Determine the [x, y] coordinate at the center of the cell enclosing the given text.  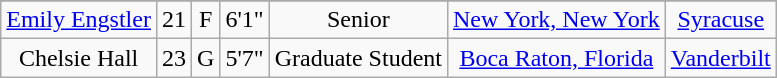
New York, New York [556, 20]
21 [174, 20]
Senior [358, 20]
Syracuse [720, 20]
Vanderbilt [720, 58]
Boca Raton, Florida [556, 58]
Emily Engstler [79, 20]
Chelsie Hall [79, 58]
23 [174, 58]
6'1" [244, 20]
F [206, 20]
Graduate Student [358, 58]
5'7" [244, 58]
G [206, 58]
